Search for the cell housing the specified text and yield its (X, Y) center coordinate. 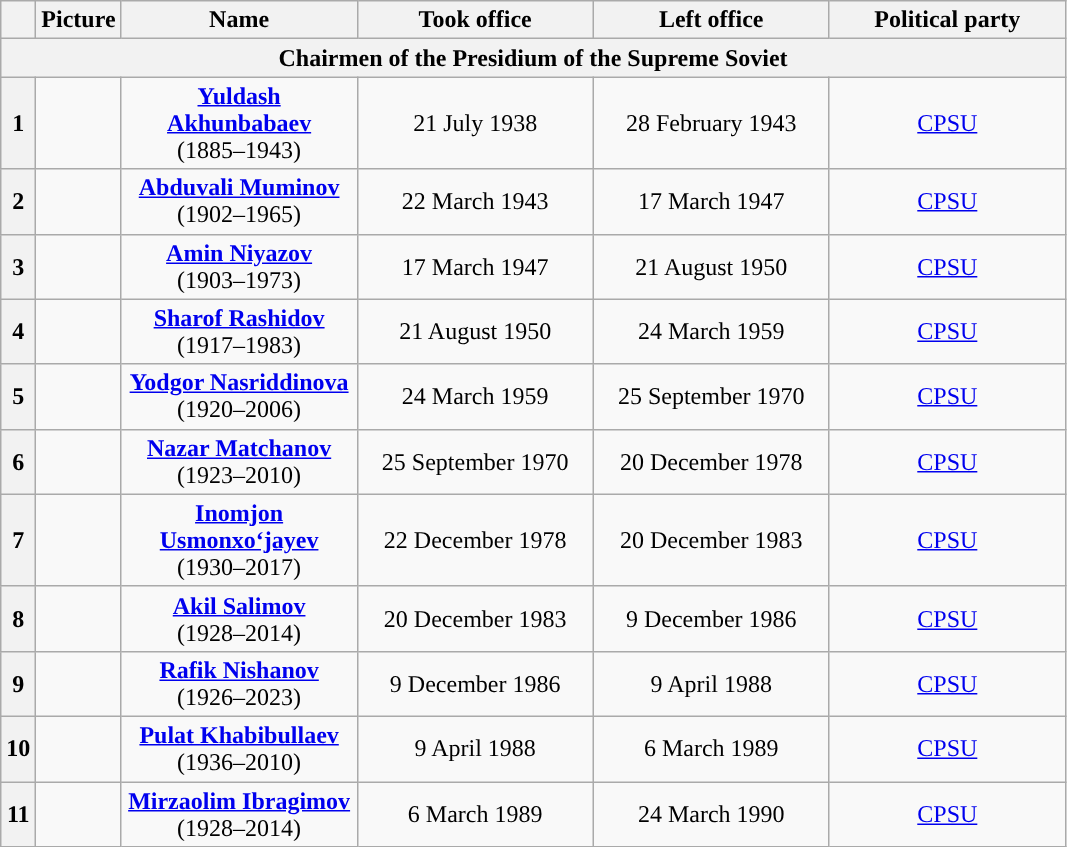
28 February 1943 (711, 123)
Abduvali Muminov(1902–1965) (239, 202)
Yodgor Nasriddinova(1920–2006) (239, 396)
5 (18, 396)
Picture (78, 20)
3 (18, 266)
1 (18, 123)
6 (18, 462)
Name (239, 20)
10 (18, 748)
Sharof Rashidov(1917–1983) (239, 332)
Yuldash Akhunbabaev(1885–1943) (239, 123)
8 (18, 618)
22 December 1978 (475, 540)
2 (18, 202)
Inomjon Usmonxo‘jayev(1930–2017) (239, 540)
21 July 1938 (475, 123)
Mirzaolim Ibragimov(1928–2014) (239, 814)
Pulat Khabibullaev(1936–2010) (239, 748)
Political party (947, 20)
Amin Niyazov(1903–1973) (239, 266)
Akil Salimov(1928–2014) (239, 618)
Took office (475, 20)
Rafik Nishanov(1926–2023) (239, 684)
24 March 1990 (711, 814)
20 December 1978 (711, 462)
Chairmen of the Presidium of the Supreme Soviet (534, 58)
Left office (711, 20)
Nazar Matchanov(1923–2010) (239, 462)
11 (18, 814)
4 (18, 332)
9 (18, 684)
22 March 1943 (475, 202)
7 (18, 540)
